Scan for the cell matching the given text and deliver its [x, y] coordinate at center. 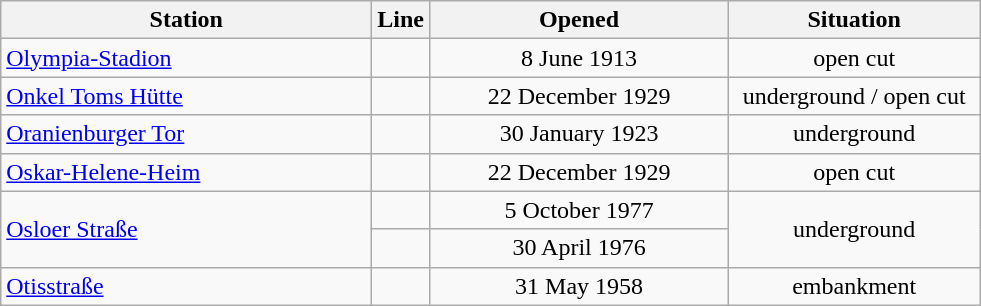
Opened [580, 20]
Otisstraße [186, 286]
30 January 1923 [580, 134]
Situation [854, 20]
Onkel Toms Hütte [186, 96]
Station [186, 20]
8 June 1913 [580, 58]
Osloer Straße [186, 229]
Line [401, 20]
underground / open cut [854, 96]
31 May 1958 [580, 286]
Olympia-Stadion [186, 58]
30 April 1976 [580, 248]
embankment [854, 286]
Oskar-Helene-Heim [186, 172]
5 October 1977 [580, 210]
Oranienburger Tor [186, 134]
